For the text-containing cell, return its midpoint in [X, Y] coordinate format. 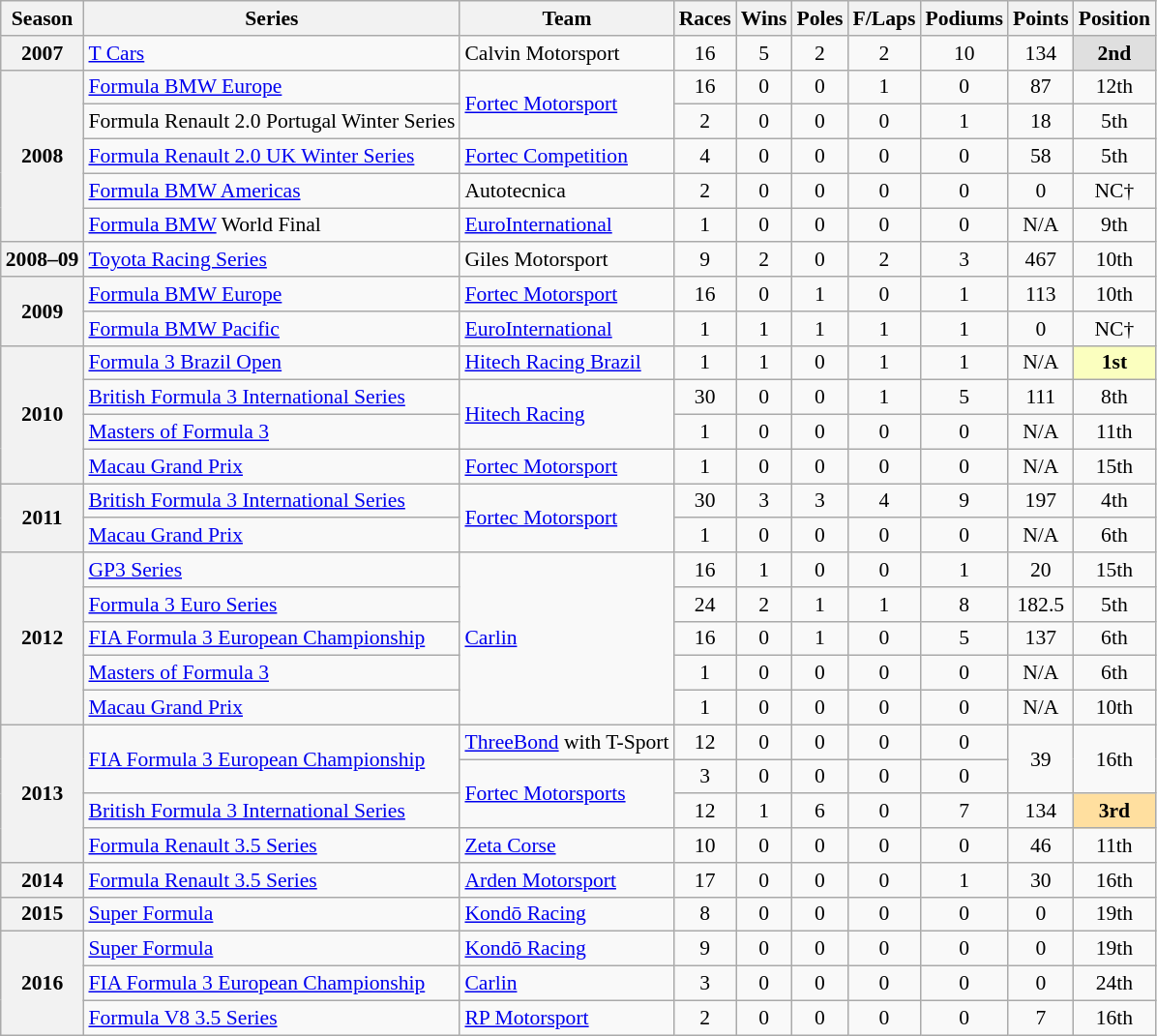
2012 [43, 638]
Autotecnica [567, 191]
2013 [43, 793]
Arden Motorsport [567, 880]
Zeta Corse [567, 845]
4th [1114, 501]
T Cars [271, 53]
182.5 [1041, 605]
2009 [43, 311]
2010 [43, 414]
2007 [43, 53]
RP Motorsport [567, 1018]
113 [1041, 294]
Races [705, 18]
39 [1041, 758]
3rd [1114, 812]
6 [819, 812]
467 [1041, 260]
111 [1041, 398]
8th [1114, 398]
2008 [43, 156]
Hitech Racing [567, 414]
Wins [764, 18]
9th [1114, 225]
197 [1041, 501]
Formula Renault 2.0 UK Winter Series [271, 157]
Toyota Racing Series [271, 260]
12th [1114, 87]
2011 [43, 518]
2nd [1114, 53]
Formula BMW World Final [271, 225]
Formula BMW Americas [271, 191]
Team [567, 18]
Series [271, 18]
Poles [819, 18]
Points [1041, 18]
Formula Renault 2.0 Portugal Winter Series [271, 122]
Season [43, 18]
ThreeBond with T-Sport [567, 742]
24th [1114, 984]
2014 [43, 880]
Podiums [964, 18]
17 [705, 880]
F/Laps [884, 18]
Position [1114, 18]
2015 [43, 914]
87 [1041, 87]
58 [1041, 157]
Formula V8 3.5 Series [271, 1018]
Fortec Motorsports [567, 793]
1st [1114, 363]
Hitech Racing Brazil [567, 363]
Formula BMW Pacific [271, 329]
GP3 Series [271, 570]
137 [1041, 638]
20 [1041, 570]
Formula 3 Brazil Open [271, 363]
24 [705, 605]
46 [1041, 845]
Formula 3 Euro Series [271, 605]
Giles Motorsport [567, 260]
2008–09 [43, 260]
Calvin Motorsport [567, 53]
18 [1041, 122]
Fortec Competition [567, 157]
2016 [43, 983]
